Return [X, Y] of the center of cell containing provided text 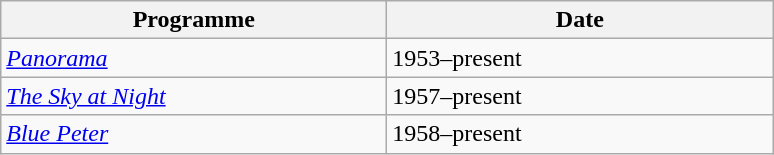
1957–present [580, 96]
Panorama [194, 58]
Programme [194, 20]
1958–present [580, 134]
Blue Peter [194, 134]
The Sky at Night [194, 96]
1953–present [580, 58]
Date [580, 20]
